Detect which cell encompasses the target text, then output its [X, Y] center coordinate. 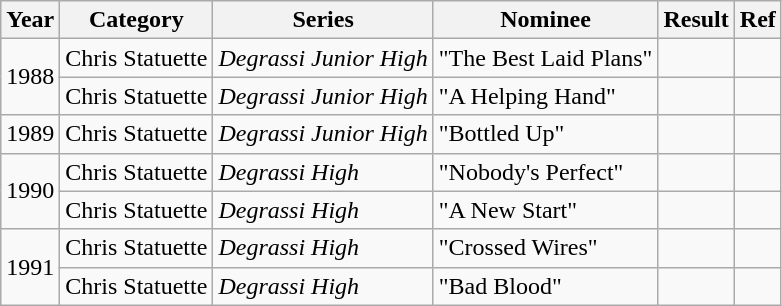
Nominee [546, 20]
"Bottled Up" [546, 134]
Category [136, 20]
"Nobody's Perfect" [546, 172]
Year [30, 20]
"A Helping Hand" [546, 96]
1989 [30, 134]
"Bad Blood" [546, 286]
"Crossed Wires" [546, 248]
Result [696, 20]
"The Best Laid Plans" [546, 58]
1991 [30, 267]
1988 [30, 77]
"A New Start" [546, 210]
Series [323, 20]
Ref [758, 20]
1990 [30, 191]
